Return [X, Y] of the center of cell containing provided text 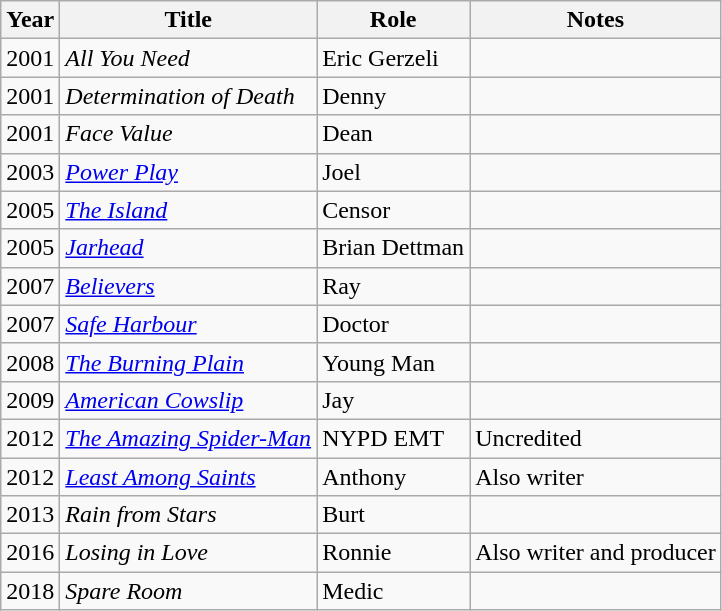
2018 [30, 591]
Denny [394, 96]
Censor [394, 210]
All You Need [188, 58]
2003 [30, 172]
Ray [394, 286]
The Burning Plain [188, 362]
Power Play [188, 172]
Determination of Death [188, 96]
Also writer [596, 477]
NYPD EMT [394, 438]
Title [188, 20]
Rain from Stars [188, 515]
2009 [30, 400]
Role [394, 20]
Jarhead [188, 248]
Burt [394, 515]
Face Value [188, 134]
Safe Harbour [188, 324]
Anthony [394, 477]
Year [30, 20]
Spare Room [188, 591]
The Island [188, 210]
Joel [394, 172]
2016 [30, 553]
Ronnie [394, 553]
Notes [596, 20]
Jay [394, 400]
Dean [394, 134]
Losing in Love [188, 553]
2013 [30, 515]
The Amazing Spider-Man [188, 438]
Young Man [394, 362]
Brian Dettman [394, 248]
Doctor [394, 324]
Eric Gerzeli [394, 58]
Medic [394, 591]
Uncredited [596, 438]
Least Among Saints [188, 477]
Believers [188, 286]
Also writer and producer [596, 553]
2008 [30, 362]
American Cowslip [188, 400]
